Find where the given text appears and provide that cell's center as (x, y) coordinate. 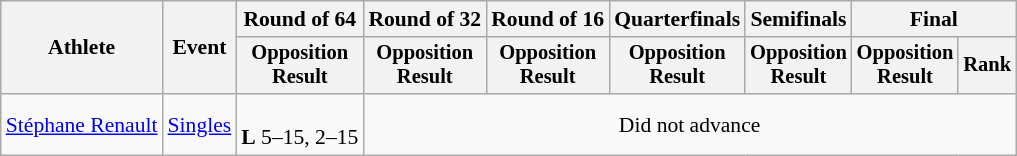
Singles (200, 124)
Did not advance (690, 124)
L 5–15, 2–15 (300, 124)
Round of 16 (548, 19)
Final (934, 19)
Round of 64 (300, 19)
Event (200, 48)
Semifinals (798, 19)
Quarterfinals (677, 19)
Athlete (82, 48)
Rank (987, 66)
Stéphane Renault (82, 124)
Round of 32 (424, 19)
